For the text-containing cell, return its midpoint in [X, Y] coordinate format. 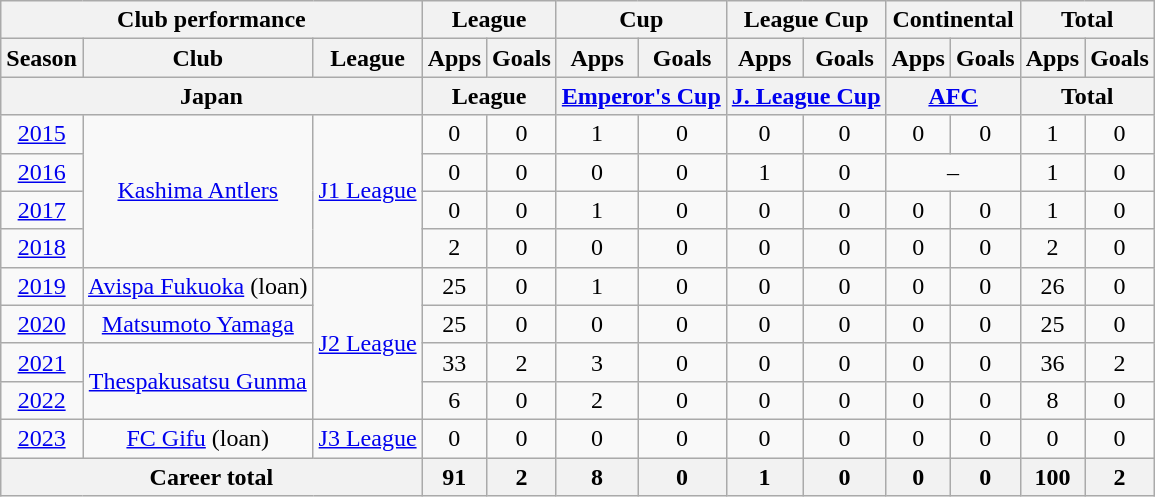
100 [1052, 477]
2020 [42, 324]
Japan [212, 96]
26 [1052, 286]
Cup [641, 20]
36 [1052, 362]
Kashima Antlers [198, 191]
2017 [42, 210]
6 [454, 400]
Continental [953, 20]
AFC [953, 96]
2021 [42, 362]
Season [42, 58]
2016 [42, 172]
2022 [42, 400]
Matsumoto Yamaga [198, 324]
J. League Cup [806, 96]
2015 [42, 134]
Club [198, 58]
91 [454, 477]
– [953, 172]
J2 League [368, 343]
J1 League [368, 191]
FC Gifu (loan) [198, 438]
League Cup [806, 20]
Thespakusatsu Gunma [198, 381]
Club performance [212, 20]
Avispa Fukuoka (loan) [198, 286]
Career total [212, 477]
J3 League [368, 438]
3 [597, 362]
2019 [42, 286]
2023 [42, 438]
Emperor's Cup [641, 96]
2018 [42, 248]
33 [454, 362]
